Output the [x, y] coordinate of the center of the cell containing the given text.  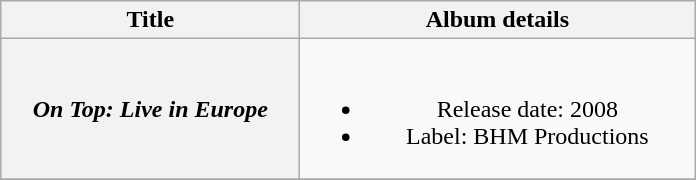
Release date: 2008Label: BHM Productions [498, 109]
Album details [498, 20]
Title [150, 20]
On Top: Live in Europe [150, 109]
